Provide the [x, y] coordinate of the cell's center where the given text is located.  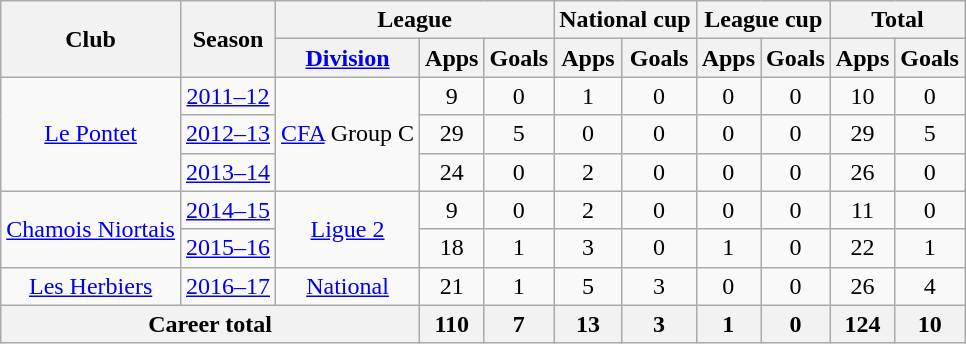
Les Herbiers [91, 286]
League cup [763, 20]
2012–13 [228, 134]
110 [452, 324]
Career total [210, 324]
Chamois Niortais [91, 229]
21 [452, 286]
CFA Group C [348, 134]
2013–14 [228, 172]
Club [91, 39]
7 [519, 324]
2011–12 [228, 96]
League [415, 20]
National [348, 286]
2015–16 [228, 248]
Division [348, 58]
Season [228, 39]
Ligue 2 [348, 229]
Total [897, 20]
11 [862, 210]
124 [862, 324]
4 [930, 286]
Le Pontet [91, 134]
National cup [625, 20]
18 [452, 248]
24 [452, 172]
2014–15 [228, 210]
22 [862, 248]
13 [588, 324]
2016–17 [228, 286]
